Capture the cell that displays the provided text and extract its (x, y) central coordinate. 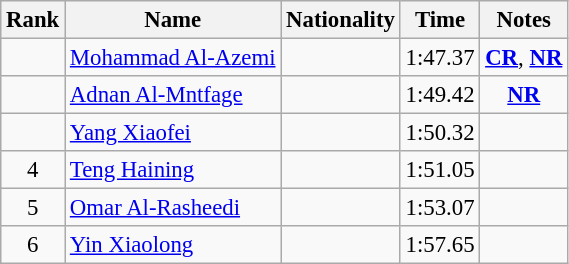
1:53.07 (440, 208)
Yang Xiaofei (173, 133)
1:47.37 (440, 58)
Name (173, 20)
1:51.05 (440, 170)
1:49.42 (440, 95)
Yin Xiaolong (173, 245)
1:50.32 (440, 133)
CR, NR (524, 58)
Teng Haining (173, 170)
Adnan Al-Mntfage (173, 95)
Omar Al-Rasheedi (173, 208)
Nationality (340, 20)
Mohammad Al-Azemi (173, 58)
Rank (33, 20)
4 (33, 170)
Time (440, 20)
6 (33, 245)
1:57.65 (440, 245)
5 (33, 208)
NR (524, 95)
Notes (524, 20)
